Locate the cell with the specified text and output its [X, Y] center coordinate. 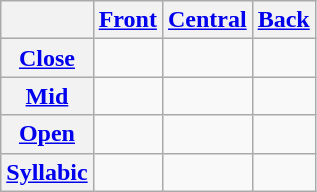
Central [207, 20]
Mid [47, 96]
Close [47, 58]
Syllabic [47, 172]
Back [284, 20]
Open [47, 134]
Front [128, 20]
